Locate the cell with the specified text and output its [X, Y] center coordinate. 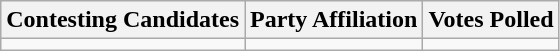
Votes Polled [491, 20]
Contesting Candidates [123, 20]
Party Affiliation [334, 20]
